Identify which cell holds the provided text, then report its (x, y) central coordinate. 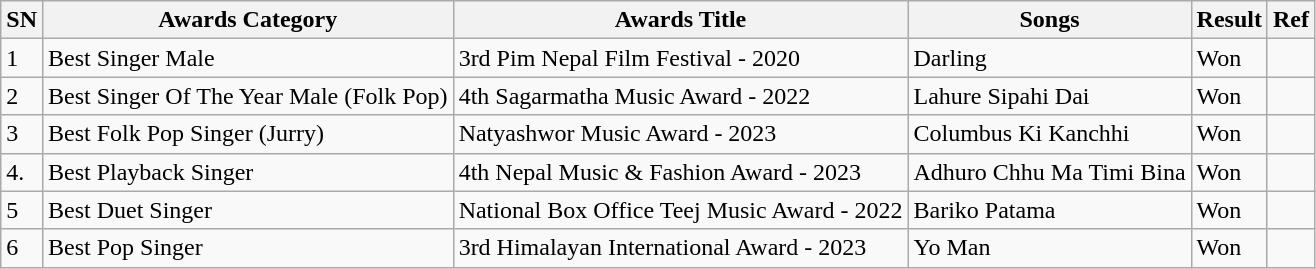
4th Nepal Music & Fashion Award - 2023 (680, 172)
Best Playback Singer (248, 172)
Bariko Patama (1050, 210)
3rd Himalayan International Award - 2023 (680, 248)
Result (1229, 20)
3 (22, 134)
3rd Pim Nepal Film Festival - 2020 (680, 58)
4th Sagarmatha Music Award - 2022 (680, 96)
1 (22, 58)
Natyashwor Music Award - 2023 (680, 134)
Awards Title (680, 20)
Best Duet Singer (248, 210)
National Box Office Teej Music Award - 2022 (680, 210)
2 (22, 96)
4. (22, 172)
Yo Man (1050, 248)
Awards Category (248, 20)
Songs (1050, 20)
Best Pop Singer (248, 248)
Lahure Sipahi Dai (1050, 96)
Darling (1050, 58)
Ref (1290, 20)
Best Singer Male (248, 58)
6 (22, 248)
SN (22, 20)
Adhuro Chhu Ma Timi Bina (1050, 172)
5 (22, 210)
Best Folk Pop Singer (Jurry) (248, 134)
Best Singer Of The Year Male (Folk Pop) (248, 96)
Columbus Ki Kanchhi (1050, 134)
